Return [x, y] of the center of cell containing provided text 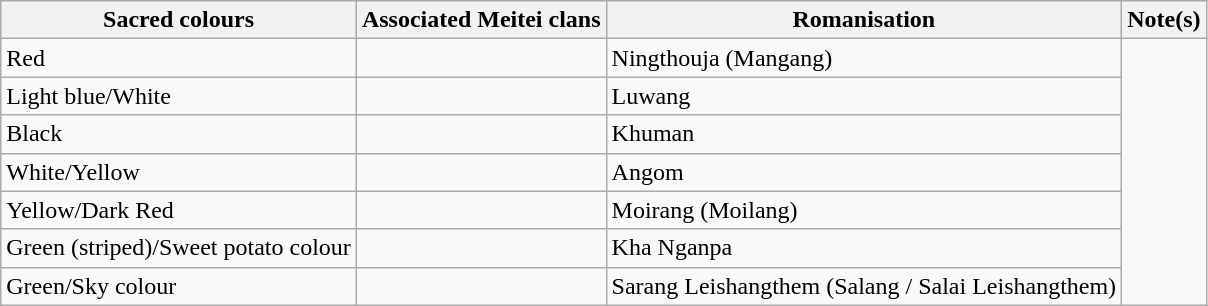
White/Yellow [179, 172]
Green/Sky colour [179, 286]
Green (striped)/Sweet potato colour [179, 248]
Yellow/Dark Red [179, 210]
Ningthouja (Mangang) [864, 58]
Sacred colours [179, 20]
Associated Meitei clans [481, 20]
Romanisation [864, 20]
Moirang (Moilang) [864, 210]
Khuman [864, 134]
Sarang Leishangthem (Salang / Salai Leishangthem) [864, 286]
Note(s) [1164, 20]
Light blue/White [179, 96]
Luwang [864, 96]
Black [179, 134]
Kha Nganpa [864, 248]
Angom [864, 172]
Red [179, 58]
